Return the (X, Y) coordinate for the center point of the cell that contains the specified text.  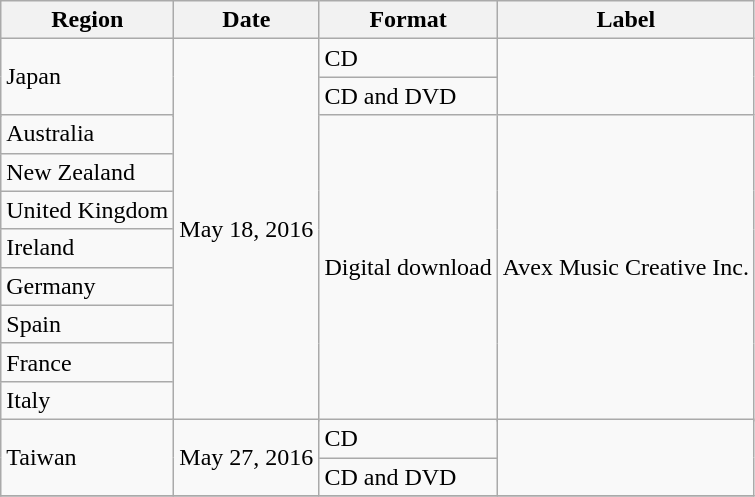
New Zealand (88, 172)
Japan (88, 77)
Region (88, 20)
Spain (88, 324)
Ireland (88, 248)
United Kingdom (88, 210)
Label (626, 20)
Avex Music Creative Inc. (626, 267)
Australia (88, 134)
May 27, 2016 (246, 457)
Format (408, 20)
Italy (88, 400)
Date (246, 20)
Taiwan (88, 457)
France (88, 362)
Digital download (408, 267)
May 18, 2016 (246, 230)
Germany (88, 286)
